From the cell containing the given text, extract its center point as [X, Y] coordinate. 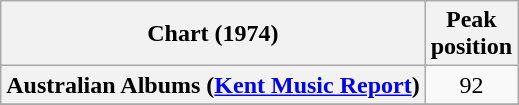
Chart (1974) [213, 34]
Peakposition [471, 34]
92 [471, 85]
Australian Albums (Kent Music Report) [213, 85]
